Find where the given text appears and provide that cell's center as (x, y) coordinate. 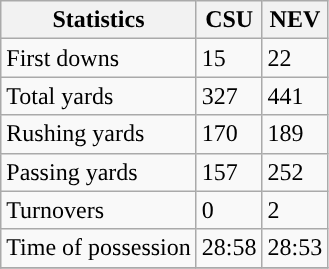
NEV (295, 20)
189 (295, 134)
Total yards (99, 96)
170 (229, 134)
Turnovers (99, 210)
441 (295, 96)
15 (229, 58)
Statistics (99, 20)
28:58 (229, 248)
Time of possession (99, 248)
First downs (99, 58)
252 (295, 172)
CSU (229, 20)
157 (229, 172)
22 (295, 58)
Passing yards (99, 172)
2 (295, 210)
0 (229, 210)
28:53 (295, 248)
Rushing yards (99, 134)
327 (229, 96)
